Determine the [x, y] coordinate at the center of the cell enclosing the given text.  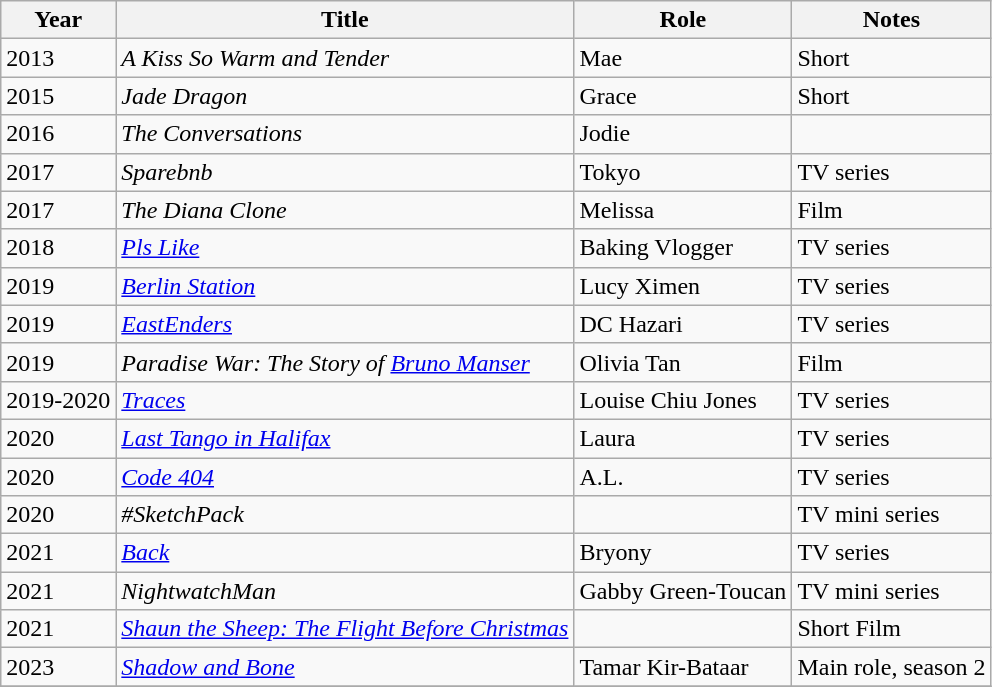
Main role, season 2 [892, 667]
A.L. [683, 477]
Role [683, 20]
2013 [58, 58]
Paradise War: The Story of Bruno Manser [345, 362]
Jade Dragon [345, 96]
The Conversations [345, 134]
Code 404 [345, 477]
Tokyo [683, 172]
2016 [58, 134]
DC Hazari [683, 324]
The Diana Clone [345, 210]
A Kiss So Warm and Tender [345, 58]
Jodie [683, 134]
Short Film [892, 629]
Laura [683, 438]
Lucy Ximen [683, 286]
Louise Chiu Jones [683, 400]
2018 [58, 248]
Year [58, 20]
Pls Like [345, 248]
Berlin Station [345, 286]
Bryony [683, 553]
Last Tango in Halifax [345, 438]
2019-2020 [58, 400]
NightwatchMan [345, 591]
Notes [892, 20]
2015 [58, 96]
Tamar Kir-Bataar [683, 667]
Title [345, 20]
2023 [58, 667]
Grace [683, 96]
Shaun the Sheep: The Flight Before Christmas [345, 629]
Mae [683, 58]
Shadow and Bone [345, 667]
Traces [345, 400]
Gabby Green-Toucan [683, 591]
#SketchPack [345, 515]
Sparebnb [345, 172]
EastEnders [345, 324]
Baking Vlogger [683, 248]
Melissa [683, 210]
Back [345, 553]
Olivia Tan [683, 362]
